From the cell containing the given text, extract its center point as (x, y) coordinate. 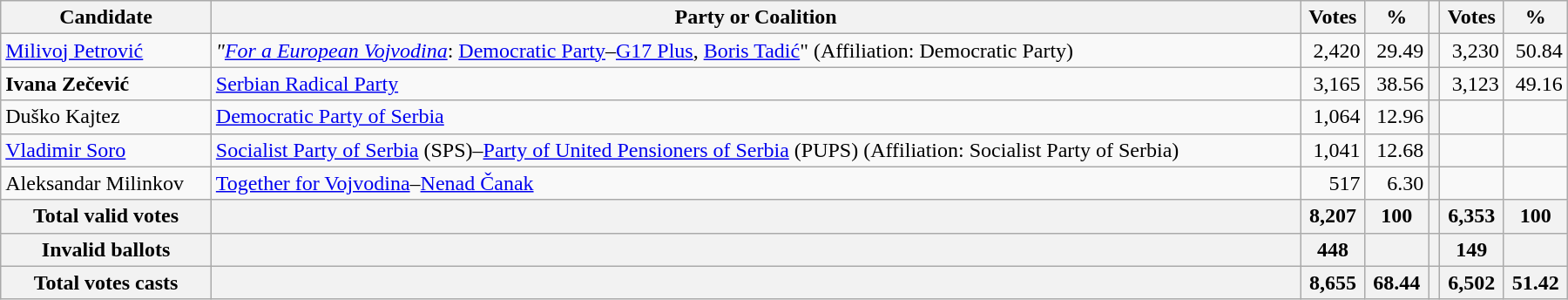
Duško Kajtez (106, 117)
12.68 (1397, 150)
Ivana Zečević (106, 84)
6.30 (1397, 183)
68.44 (1397, 283)
3,230 (1471, 51)
1,041 (1333, 150)
51.42 (1535, 283)
Socialist Party of Serbia (SPS)–Party of United Pensioners of Serbia (PUPS) (Affiliation: Socialist Party of Serbia) (756, 150)
3,123 (1471, 84)
38.56 (1397, 84)
Aleksandar Milinkov (106, 183)
2,420 (1333, 51)
"For a European Vojvodina: Democratic Party–G17 Plus, Boris Tadić" (Affiliation: Democratic Party) (756, 51)
12.96 (1397, 117)
Invalid ballots (106, 249)
149 (1471, 249)
3,165 (1333, 84)
Serbian Radical Party (756, 84)
50.84 (1535, 51)
517 (1333, 183)
448 (1333, 249)
Total valid votes (106, 216)
8,655 (1333, 283)
29.49 (1397, 51)
Total votes casts (106, 283)
Together for Vojvodina–Nenad Čanak (756, 183)
1,064 (1333, 117)
Candidate (106, 17)
Milivoj Petrović (106, 51)
6,502 (1471, 283)
8,207 (1333, 216)
6,353 (1471, 216)
Party or Coalition (756, 17)
Vladimir Soro (106, 150)
49.16 (1535, 84)
Democratic Party of Serbia (756, 117)
